Pinpoint the cell where the given text exists, returning its [X, Y] midpoint coordinate. 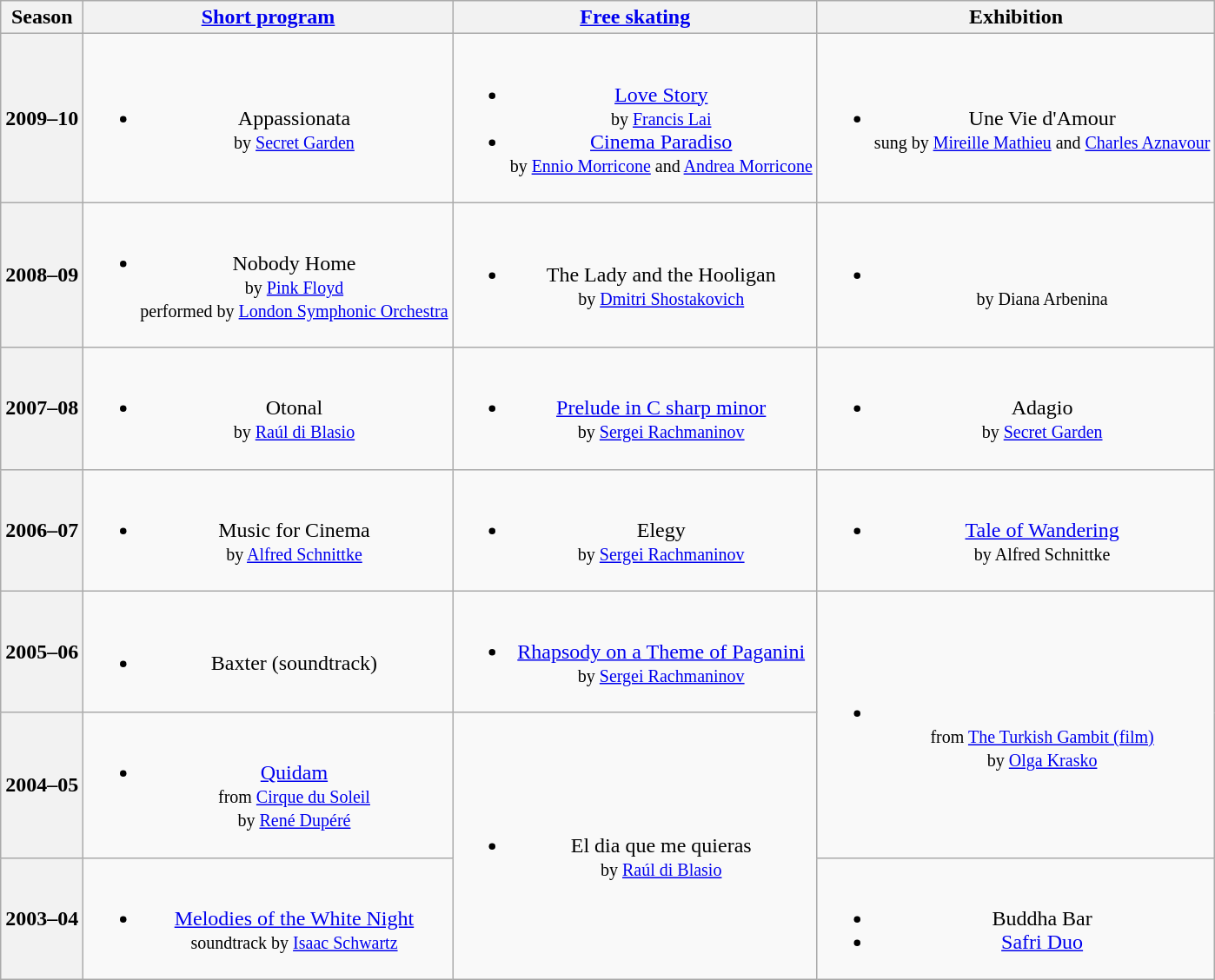
The Lady and the Hooligan by Dmitri Shostakovich [634, 275]
Adagio by Secret Garden [1016, 408]
Elegy by Sergei Rachmaninov [634, 530]
Une Vie d'Amour sung by Mireille Mathieu and Charles Aznavour [1016, 118]
2005–06 [42, 652]
Baxter (soundtrack) [268, 652]
from The Turkish Gambit (film) by Olga Krasko [1016, 725]
Tale of Wandering by Alfred Schnittke [1016, 530]
Otonal by Raúl di Blasio [268, 408]
Love Story by Francis Lai Cinema Paradiso by Ennio Morricone and Andrea Morricone [634, 118]
by Diana Arbenina [1016, 275]
2007–08 [42, 408]
2004–05 [42, 785]
2009–10 [42, 118]
2008–09 [42, 275]
Free skating [634, 17]
Music for Cinema by Alfred Schnittke [268, 530]
Short program [268, 17]
2003–04 [42, 918]
Appassionata by Secret Garden [268, 118]
Quidam from Cirque du Soleil by René Dupéré [268, 785]
Exhibition [1016, 17]
Season [42, 17]
Nobody Home by Pink Floyd performed by London Symphonic Orchestra [268, 275]
El dia que me quieras by Raúl di Blasio [634, 846]
Prelude in C sharp minor by Sergei Rachmaninov [634, 408]
2006–07 [42, 530]
Rhapsody on a Theme of Paganini by Sergei Rachmaninov [634, 652]
Melodies of the White Night soundtrack by Isaac Schwartz [268, 918]
Buddha BarSafri Duo [1016, 918]
